Locate the cell with the specified text and output its (X, Y) center coordinate. 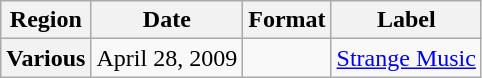
Date (167, 20)
Strange Music (406, 58)
Various (46, 58)
Format (287, 20)
Region (46, 20)
April 28, 2009 (167, 58)
Label (406, 20)
